From the cell containing the given text, extract its center point as (x, y) coordinate. 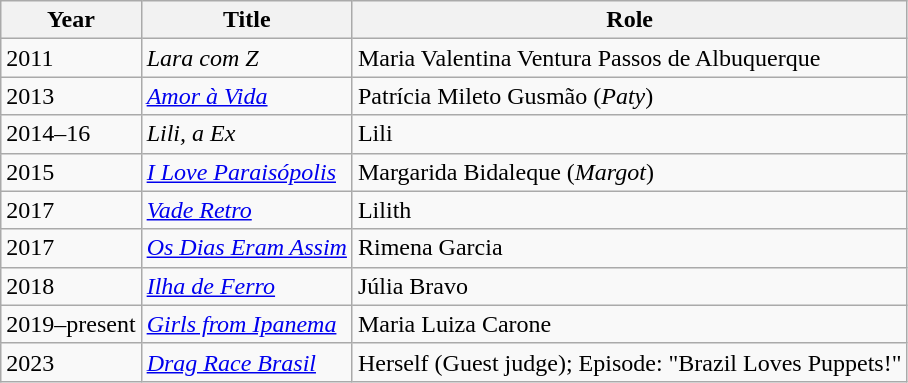
Margarida Bidaleque (Margot) (630, 172)
Title (246, 20)
Patrícia Mileto Gusmão (Paty) (630, 96)
Amor à Vida (246, 96)
Lili (630, 134)
Vade Retro (246, 210)
Drag Race Brasil (246, 362)
2013 (71, 96)
Maria Luiza Carone (630, 324)
Lara com Z (246, 58)
Girls from Ipanema (246, 324)
Júlia Bravo (630, 286)
Ilha de Ferro (246, 286)
2015 (71, 172)
Year (71, 20)
Lilith (630, 210)
I Love Paraisópolis (246, 172)
Lili, a Ex (246, 134)
Rimena Garcia (630, 248)
Herself (Guest judge); Episode: "Brazil Loves Puppets!" (630, 362)
Maria Valentina Ventura Passos de Albuquerque (630, 58)
Role (630, 20)
2023 (71, 362)
2018 (71, 286)
Os Dias Eram Assim (246, 248)
2011 (71, 58)
2019–present (71, 324)
2014–16 (71, 134)
